Find where the given text appears and provide that cell's center as [X, Y] coordinate. 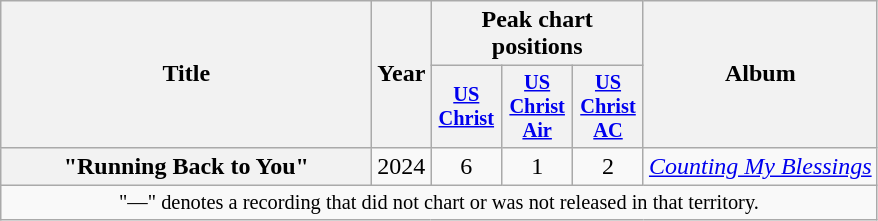
USChristAC [608, 107]
6 [466, 166]
1 [538, 166]
"Running Back to You" [186, 166]
Album [760, 74]
"—" denotes a recording that did not chart or was not released in that territory. [439, 203]
Peak chart positions [538, 34]
USChrist [466, 107]
USChristAir [538, 107]
Counting My Blessings [760, 166]
Title [186, 74]
Year [402, 74]
2 [608, 166]
2024 [402, 166]
